Search for the cell housing the specified text and yield its [X, Y] center coordinate. 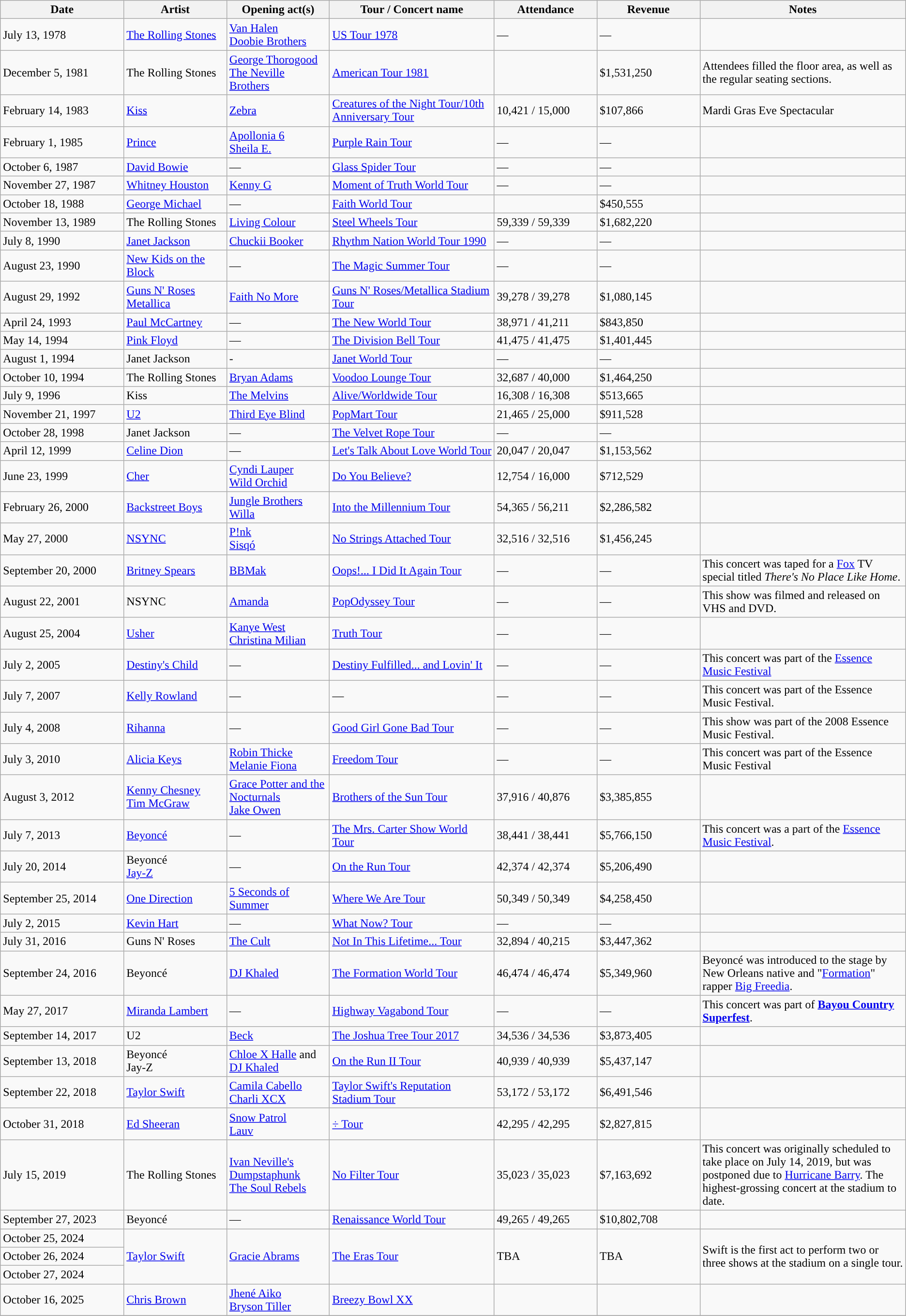
Artist [175, 10]
The Velvet Rope Tour [412, 433]
Miranda Lambert [175, 1011]
July 7, 2013 [62, 835]
Truth Tour [412, 633]
September 24, 2016 [62, 973]
Pink Floyd [175, 341]
August 25, 2004 [62, 633]
$450,555 [649, 204]
Alive/Worldwide Tour [412, 396]
12,754 / 16,000 [546, 476]
October 25, 2024 [62, 1238]
PopMart Tour [412, 414]
Renaissance World Tour [412, 1219]
Breezy Bowl XX [412, 1300]
Kevin Hart [175, 923]
This concert was part of the Essence Music Festival. [802, 696]
$2,286,582 [649, 507]
Faith No More [278, 297]
32,894 / 40,215 [546, 942]
$513,665 [649, 396]
This show was filmed and released on VHS and DVD. [802, 602]
Ivan Neville's DumpstaphunkThe Soul Rebels [278, 1175]
What Now? Tour [412, 923]
August 29, 1992 [62, 297]
DJ Khaled [278, 973]
Prince [175, 142]
Attendees filled the floor area, as well as the regular seating sections. [802, 73]
16,308 / 16,308 [546, 396]
41,475 / 41,475 [546, 341]
The Cult [278, 942]
Chuckii Booker [278, 240]
The New World Tour [412, 322]
Apollonia 6Sheila E. [278, 142]
Paul McCartney [175, 322]
÷ Tour [412, 1123]
Janet World Tour [412, 359]
5 Seconds of Summer [278, 898]
Opening act(s) [278, 10]
September 22, 2018 [62, 1092]
40,939 / 40,939 [546, 1061]
One Direction [175, 898]
July 9, 1996 [62, 396]
- [278, 359]
Beck [278, 1036]
July 3, 2010 [62, 760]
Robin ThickeMelanie Fiona [278, 760]
On the Run II Tour [412, 1061]
October 28, 1998 [62, 433]
$7,163,692 [649, 1175]
Destiny Fulfilled... and Lovin' It [412, 665]
The Eras Tour [412, 1256]
Let's Talk About Love World Tour [412, 451]
Kenny ChesneyTim McGraw [175, 797]
October 6, 1987 [62, 167]
May 14, 1994 [62, 341]
$712,529 [649, 476]
David Bowie [175, 167]
Amanda [278, 602]
$911,528 [649, 414]
Ed Sheeran [175, 1123]
Cyndi LauperWild Orchid [278, 476]
PopOdyssey Tour [412, 602]
July 2, 2005 [62, 665]
November 21, 1997 [62, 414]
The Mrs. Carter Show World Tour [412, 835]
Backstreet Boys [175, 507]
Gracie Abrams [278, 1256]
P!nkSisqó [278, 539]
$3,447,362 [649, 942]
Destiny's Child [175, 665]
Whitney Houston [175, 185]
Beyoncé was introduced to the stage by New Orleans native and "Formation" rapper Big Freedia. [802, 973]
$1,401,445 [649, 341]
Good Girl Gone Bad Tour [412, 728]
September 27, 2023 [62, 1219]
October 31, 2018 [62, 1123]
Grace Potter and the NocturnalsJake Owen [278, 797]
$5,766,150 [649, 835]
$1,456,245 [649, 539]
July 7, 2007 [62, 696]
This concert was part of Bayou Country Superfest. [802, 1011]
Alicia Keys [175, 760]
Rhythm Nation World Tour 1990 [412, 240]
37,916 / 40,876 [546, 797]
$3,873,405 [649, 1036]
Purple Rain Tour [412, 142]
$5,206,490 [649, 867]
Mardi Gras Eve Spectacular [802, 110]
20,047 / 20,047 [546, 451]
July 31, 2016 [62, 942]
Kenny G [278, 185]
February 14, 1983 [62, 110]
Faith World Tour [412, 204]
10,421 / 15,000 [546, 110]
38,441 / 38,441 [546, 835]
Camila CabelloCharli XCX [278, 1092]
$10,802,708 [649, 1219]
Attendance [546, 10]
May 27, 2017 [62, 1011]
July 2, 2015 [62, 923]
Oops!... I Did It Again Tour [412, 570]
53,172 / 53,172 [546, 1092]
21,465 / 25,000 [546, 414]
Usher [175, 633]
July 20, 2014 [62, 867]
August 23, 1990 [62, 265]
Chloe X Halle and DJ Khaled [278, 1061]
The Formation World Tour [412, 973]
54,365 / 56,211 [546, 507]
Freedom Tour [412, 760]
Revenue [649, 10]
BBMak [278, 570]
Glass Spider Tour [412, 167]
Brothers of the Sun Tour [412, 797]
$1,153,562 [649, 451]
32,687 / 40,000 [546, 377]
July 8, 1990 [62, 240]
Do You Believe? [412, 476]
April 12, 1999 [62, 451]
$843,850 [649, 322]
38,971 / 41,211 [546, 322]
$1,531,250 [649, 73]
August 3, 2012 [62, 797]
Creatures of the Night Tour/10th Anniversary Tour [412, 110]
The Melvins [278, 396]
$5,437,147 [649, 1061]
The Division Bell Tour [412, 341]
August 1, 1994 [62, 359]
George Michael [175, 204]
This concert was taped for a Fox TV special titled There's No Place Like Home. [802, 570]
Into the Millennium Tour [412, 507]
Britney Spears [175, 570]
Highway Vagabond Tour [412, 1011]
49,265 / 49,265 [546, 1219]
Moment of Truth World Tour [412, 185]
July 4, 2008 [62, 728]
Van HalenDoobie Brothers [278, 35]
Not In This Lifetime... Tour [412, 942]
Taylor Swift's Reputation Stadium Tour [412, 1092]
American Tour 1981 [412, 73]
October 18, 1988 [62, 204]
Swift is the first act to perform two or three shows at the stadium on a single tour. [802, 1256]
October 27, 2024 [62, 1275]
$6,491,546 [649, 1092]
Date [62, 10]
46,474 / 46,474 [546, 973]
Guns N' Roses/Metallica Stadium Tour [412, 297]
This show was part of the 2008 Essence Music Festival. [802, 728]
Celine Dion [175, 451]
Voodoo Lounge Tour [412, 377]
$1,080,145 [649, 297]
Jungle BrothersWilla [278, 507]
George ThorogoodThe Neville Brothers [278, 73]
Zebra [278, 110]
November 27, 1987 [62, 185]
34,536 / 34,536 [546, 1036]
Steel Wheels Tour [412, 222]
$5,349,960 [649, 973]
35,023 / 35,023 [546, 1175]
The Magic Summer Tour [412, 265]
No Filter Tour [412, 1175]
Jhené AikoBryson Tiller [278, 1300]
Cher [175, 476]
39,278 / 39,278 [546, 297]
Guns N' Roses [175, 942]
US Tour 1978 [412, 35]
Snow PatrolLauv [278, 1123]
$2,827,815 [649, 1123]
Bryan Adams [278, 377]
42,374 / 42,374 [546, 867]
Third Eye Blind [278, 414]
Kelly Rowland [175, 696]
$107,866 [649, 110]
October 16, 2025 [62, 1300]
$3,385,855 [649, 797]
$1,464,250 [649, 377]
April 24, 1993 [62, 322]
July 15, 2019 [62, 1175]
Guns N' RosesMetallica [175, 297]
Where We Are Tour [412, 898]
On the Run Tour [412, 867]
February 26, 2000 [62, 507]
September 20, 2000 [62, 570]
September 13, 2018 [62, 1061]
May 27, 2000 [62, 539]
$4,258,450 [649, 898]
July 13, 1978 [62, 35]
No Strings Attached Tour [412, 539]
August 22, 2001 [62, 602]
Notes [802, 10]
September 14, 2017 [62, 1036]
October 10, 1994 [62, 377]
November 13, 1989 [62, 222]
Rihanna [175, 728]
42,295 / 42,295 [546, 1123]
The Joshua Tree Tour 2017 [412, 1036]
$1,682,220 [649, 222]
December 5, 1981 [62, 73]
32,516 / 32,516 [546, 539]
Kanye WestChristina Milian [278, 633]
October 26, 2024 [62, 1256]
Chris Brown [175, 1300]
50,349 / 50,349 [546, 898]
June 23, 1999 [62, 476]
September 25, 2014 [62, 898]
February 1, 1985 [62, 142]
This concert was a part of the Essence Music Festival. [802, 835]
Tour / Concert name [412, 10]
New Kids on the Block [175, 265]
59,339 / 59,339 [546, 222]
Living Colour [278, 222]
